Detect which cell encompasses the target text, then output its (X, Y) center coordinate. 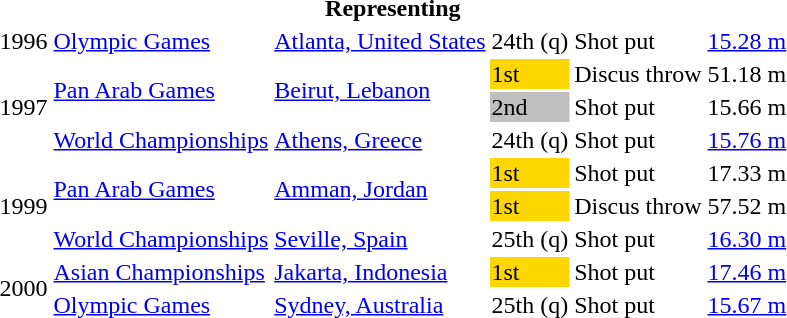
Amman, Jordan (380, 190)
Jakarta, Indonesia (380, 272)
Seville, Spain (380, 239)
Olympic Games (161, 41)
Beirut, Lebanon (380, 90)
Asian Championships (161, 272)
2nd (530, 107)
25th (q) (530, 239)
Athens, Greece (380, 140)
Atlanta, United States (380, 41)
